Determine the [x, y] coordinate at the center of the cell enclosing the given text.  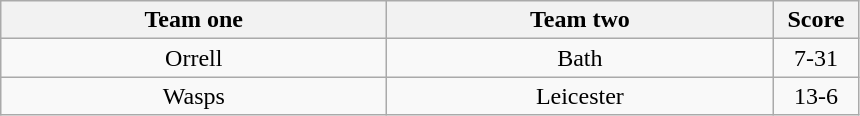
Wasps [194, 96]
7-31 [816, 58]
Team one [194, 20]
Leicester [580, 96]
Team two [580, 20]
Bath [580, 58]
13-6 [816, 96]
Score [816, 20]
Orrell [194, 58]
